Pinpoint the cell where the given text exists, returning its (x, y) midpoint coordinate. 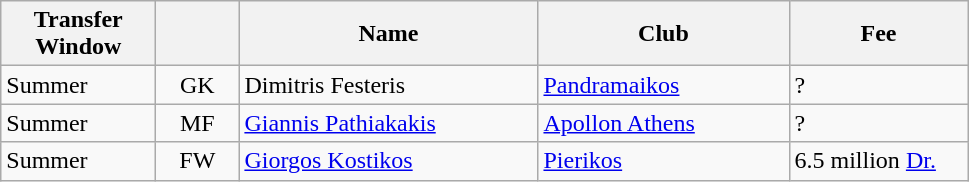
Apollon Athens (664, 123)
Club (664, 34)
Fee (878, 34)
MF (198, 123)
Name (388, 34)
Dimitris Festeris (388, 85)
Transfer Window (78, 34)
Pandramaikos (664, 85)
6.5 million Dr. (878, 161)
Giannis Pathiakakis (388, 123)
FW (198, 161)
GK (198, 85)
Giorgos Kostikos (388, 161)
Pierikos (664, 161)
